Return [x, y] of the center of cell containing provided text 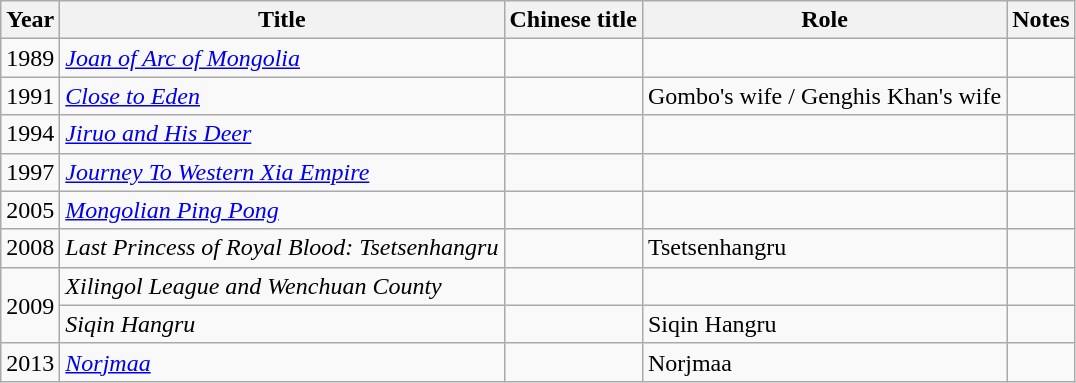
2009 [30, 305]
Gombo's wife / Genghis Khan's wife [824, 96]
1994 [30, 134]
Journey To Western Xia Empire [282, 172]
2013 [30, 362]
Mongolian Ping Pong [282, 210]
Title [282, 20]
1997 [30, 172]
Joan of Arc of Mongolia [282, 58]
1991 [30, 96]
Close to Eden [282, 96]
Tsetsenhangru [824, 248]
Notes [1041, 20]
Last Princess of Royal Blood: Tsetsenhangru [282, 248]
Xilingol League and Wenchuan County [282, 286]
Year [30, 20]
2008 [30, 248]
1989 [30, 58]
Chinese title [573, 20]
Role [824, 20]
Jiruo and His Deer [282, 134]
2005 [30, 210]
